For the text-containing cell, return its midpoint in [x, y] coordinate format. 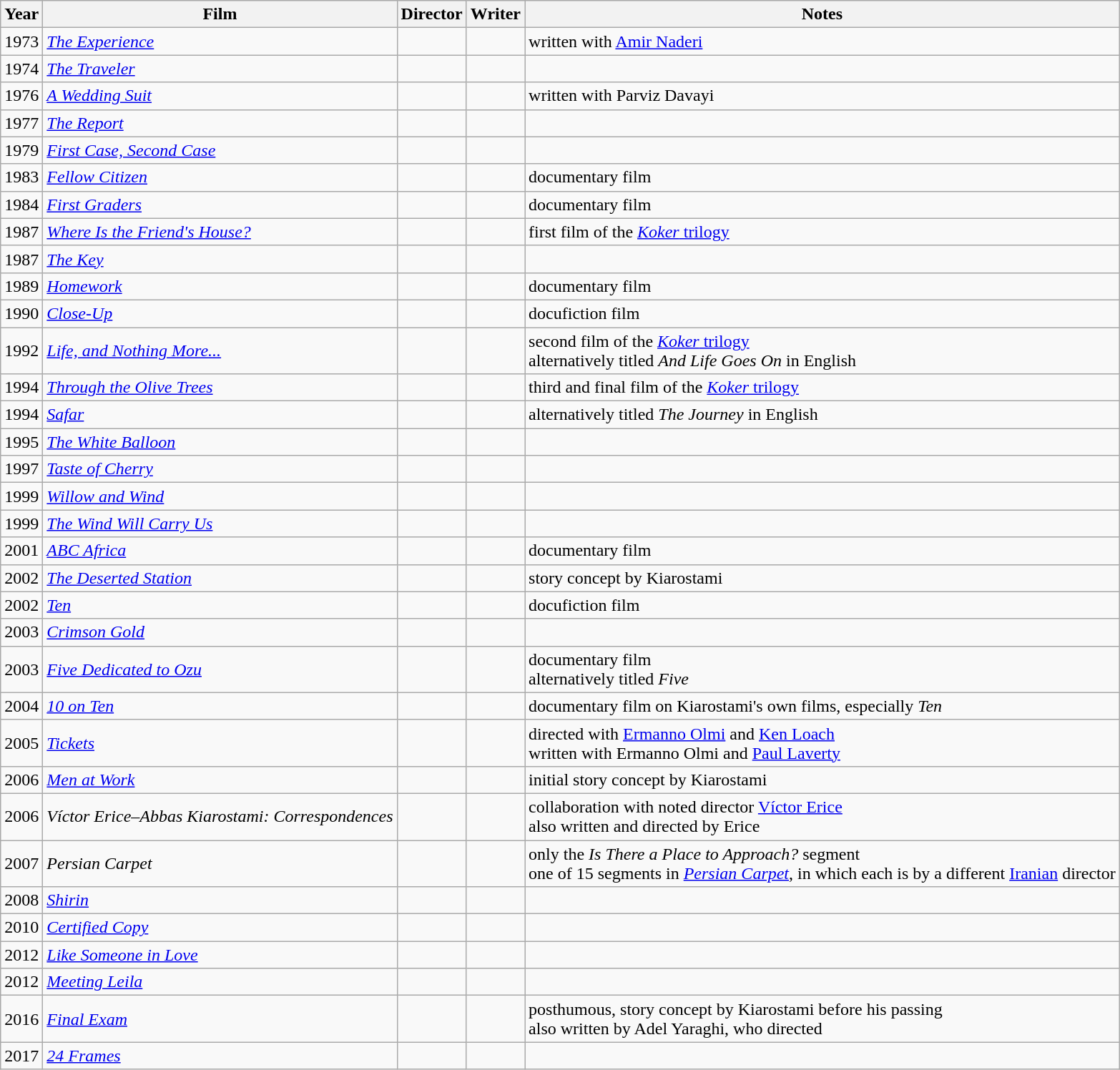
Fellow Citizen [220, 177]
only the Is There a Place to Approach? segmentone of 15 segments in Persian Carpet, in which each is by a different Iranian director [822, 863]
The Wind Will Carry Us [220, 524]
2017 [21, 1056]
Life, and Nothing More... [220, 350]
Director [432, 14]
The White Balloon [220, 442]
1979 [21, 150]
2016 [21, 1019]
first film of the Koker trilogy [822, 232]
The Report [220, 123]
2010 [21, 928]
1984 [21, 205]
Homework [220, 286]
Willow and Wind [220, 496]
2008 [21, 900]
third and final film of the Koker trilogy [822, 388]
Taste of Cherry [220, 469]
Safar [220, 415]
written with Parviz Davayi [822, 96]
documentary filmalternatively titled Five [822, 669]
1976 [21, 96]
Persian Carpet [220, 863]
First Case, Second Case [220, 150]
The Experience [220, 41]
1997 [21, 469]
1995 [21, 442]
1974 [21, 69]
story concept by Kiarostami [822, 578]
2004 [21, 706]
Close-Up [220, 313]
The Key [220, 259]
10 on Ten [220, 706]
posthumous, story concept by Kiarostami before his passingalso written by Adel Yaraghi, who directed [822, 1019]
The Traveler [220, 69]
1992 [21, 350]
Final Exam [220, 1019]
2001 [21, 551]
1989 [21, 286]
Film [220, 14]
Men at Work [220, 780]
2007 [21, 863]
Like Someone in Love [220, 955]
A Wedding Suit [220, 96]
Through the Olive Trees [220, 388]
written with Amir Naderi [822, 41]
2005 [21, 742]
1983 [21, 177]
First Graders [220, 205]
The Deserted Station [220, 578]
Notes [822, 14]
initial story concept by Kiarostami [822, 780]
Year [21, 14]
Writer [495, 14]
second film of the Koker trilogyalternatively titled And Life Goes On in English [822, 350]
Five Dedicated to Ozu [220, 669]
1977 [21, 123]
Crimson Gold [220, 632]
24 Frames [220, 1056]
Meeting Leila [220, 982]
1990 [21, 313]
Tickets [220, 742]
collaboration with noted director Víctor Ericealso written and directed by Erice [822, 817]
Víctor Erice–Abbas Kiarostami: Correspondences [220, 817]
ABC Africa [220, 551]
documentary film on Kiarostami's own films, especially Ten [822, 706]
Ten [220, 605]
Certified Copy [220, 928]
1973 [21, 41]
alternatively titled The Journey in English [822, 415]
Where Is the Friend's House? [220, 232]
Shirin [220, 900]
directed with Ermanno Olmi and Ken Loachwritten with Ermanno Olmi and Paul Laverty [822, 742]
